Scan for the cell matching the given text and deliver its (X, Y) coordinate at center. 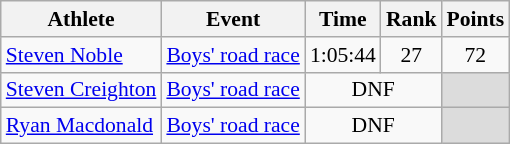
Event (232, 19)
Time (343, 19)
Points (475, 19)
Ryan Macdonald (82, 126)
27 (412, 55)
Steven Creighton (82, 90)
Athlete (82, 19)
72 (475, 55)
Steven Noble (82, 55)
Rank (412, 19)
1:05:44 (343, 55)
